Scan for the cell matching the given text and deliver its [x, y] coordinate at center. 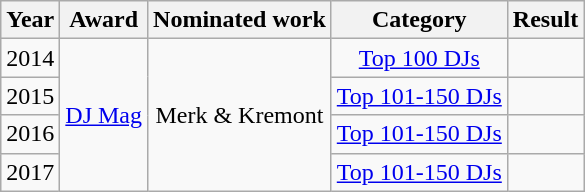
Nominated work [240, 20]
Award [104, 20]
DJ Mag [104, 115]
Year [30, 20]
2016 [30, 134]
Merk & Kremont [240, 115]
Result [545, 20]
2014 [30, 58]
Top 100 DJs [419, 58]
Category [419, 20]
2017 [30, 172]
2015 [30, 96]
